Extract the [X, Y] coordinate from the center of the cell holding the provided text.  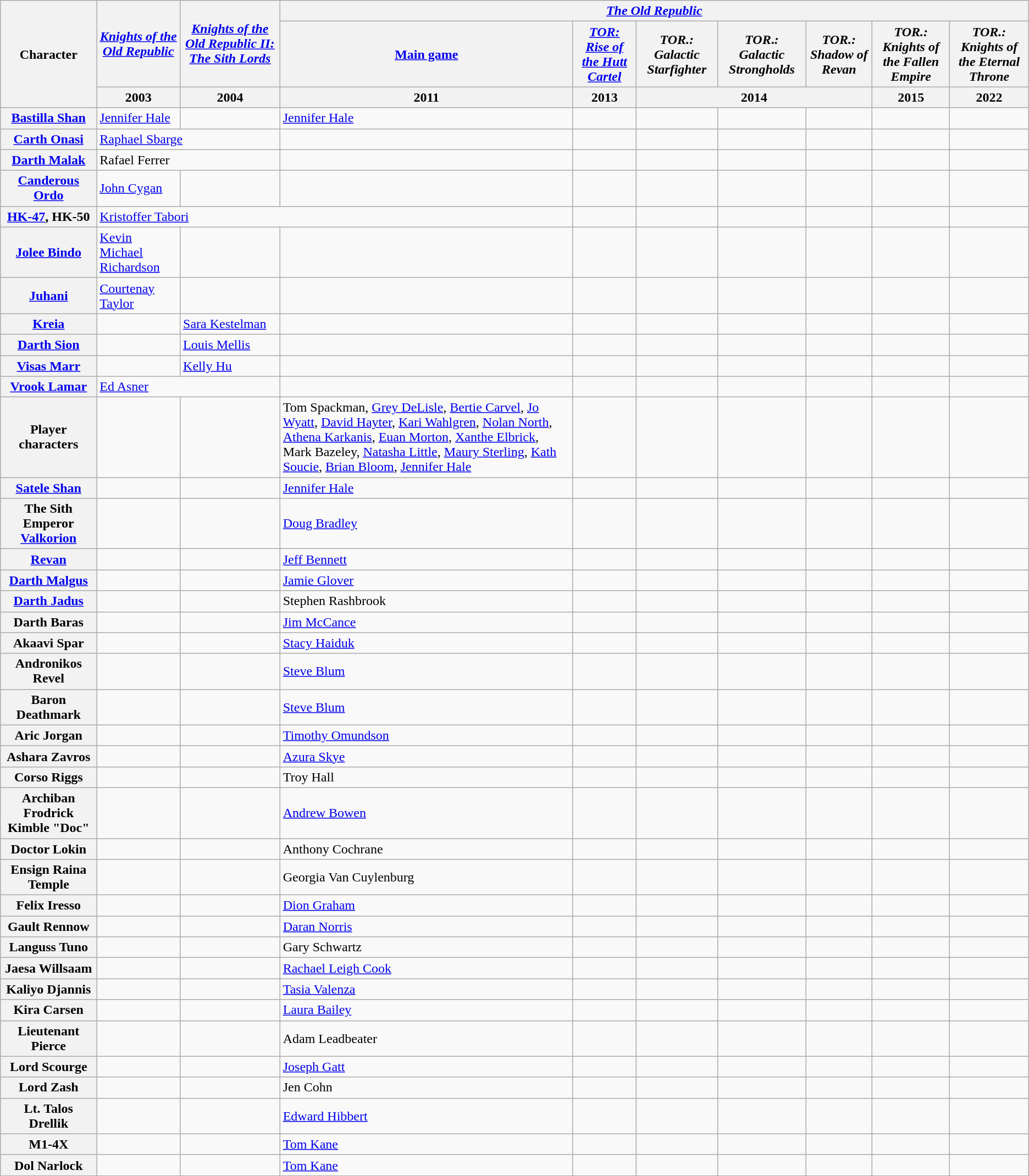
Revan [48, 559]
Sara Kestelman [230, 324]
Jen Cohn [427, 1088]
The Old Republic [654, 11]
Darth Baras [48, 622]
Georgia Van Cuylenburg [427, 877]
Darth Sion [48, 345]
Languss Tuno [48, 947]
Kaliyo Djannis [48, 989]
Jolee Bindo [48, 252]
Jeff Bennett [427, 559]
Doctor Lokin [48, 849]
Darth Malak [48, 160]
Troy Hall [427, 777]
Joseph Gatt [427, 1067]
Kelly Hu [230, 365]
Akaavi Spar [48, 643]
The Sith Emperor Valkorion [48, 524]
TOR.: Shadow of Revan [839, 54]
Rachael Leigh Cook [427, 968]
Aric Jorgan [48, 735]
Lt. Talos Drellik [48, 1116]
Laura Bailey [427, 1010]
Player characters [48, 437]
Corso Riggs [48, 777]
HK-47, HK-50 [48, 217]
Gary Schwartz [427, 947]
Kevin Michael Richardson [139, 252]
Ensign Raina Temple [48, 877]
Lord Zash [48, 1088]
Darth Malgus [48, 580]
Stacy Haiduk [427, 643]
Knights of the Old Republic II: The Sith Lords [230, 44]
Raphael Sbarge [188, 139]
Jamie Glover [427, 580]
Tasia Valenza [427, 989]
Courtenay Taylor [139, 296]
Knights of the Old Republic [139, 44]
TOR: Rise of the Hutt Cartel [605, 54]
Rafael Ferrer [188, 160]
Anthony Cochrane [427, 849]
TOR.: Galactic Starfighter [677, 54]
Edward Hibbert [427, 1116]
2011 [427, 97]
Darth Jadus [48, 601]
Lord Scourge [48, 1067]
Satele Shan [48, 488]
M1-4X [48, 1144]
Kristoffer Tabori [335, 217]
Louis Mellis [230, 345]
Andronikos Revel [48, 672]
Character [48, 54]
TOR.: Knights of the Eternal Throne [989, 54]
John Cygan [139, 188]
Felix Iresso [48, 906]
Canderous Ordo [48, 188]
Stephen Rashbrook [427, 601]
Bastilla Shan [48, 118]
2004 [230, 97]
Kreia [48, 324]
Jim McCance [427, 622]
Kira Carsen [48, 1010]
Jaesa Willsaam [48, 968]
Carth Onasi [48, 139]
Timothy Omundson [427, 735]
Gault Rennow [48, 927]
TOR.: Knights of the Fallen Empire [911, 54]
Azura Skye [427, 756]
2014 [754, 97]
Archiban Frodrick Kimble "Doc" [48, 813]
Ed Asner [188, 387]
Main game [427, 54]
Ashara Zavros [48, 756]
2013 [605, 97]
TOR.: Galactic Strongholds [762, 54]
Lieutenant Pierce [48, 1039]
Baron Deathmark [48, 707]
Dion Graham [427, 906]
Vrook Lamar [48, 387]
2003 [139, 97]
Daran Norris [427, 927]
Andrew Bowen [427, 813]
Juhani [48, 296]
Dol Narlock [48, 1165]
Doug Bradley [427, 524]
Visas Marr [48, 365]
2022 [989, 97]
2015 [911, 97]
Adam Leadbeater [427, 1039]
